Find where the given text appears and provide that cell's center as (X, Y) coordinate. 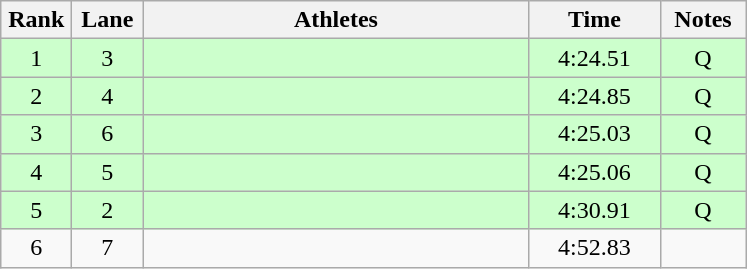
4:25.06 (594, 172)
1 (36, 58)
4:24.85 (594, 96)
Lane (108, 20)
Athletes (336, 20)
Time (594, 20)
4:30.91 (594, 210)
4:52.83 (594, 248)
Rank (36, 20)
7 (108, 248)
Notes (703, 20)
4:24.51 (594, 58)
4:25.03 (594, 134)
